Find where the given text appears and provide that cell's center as (X, Y) coordinate. 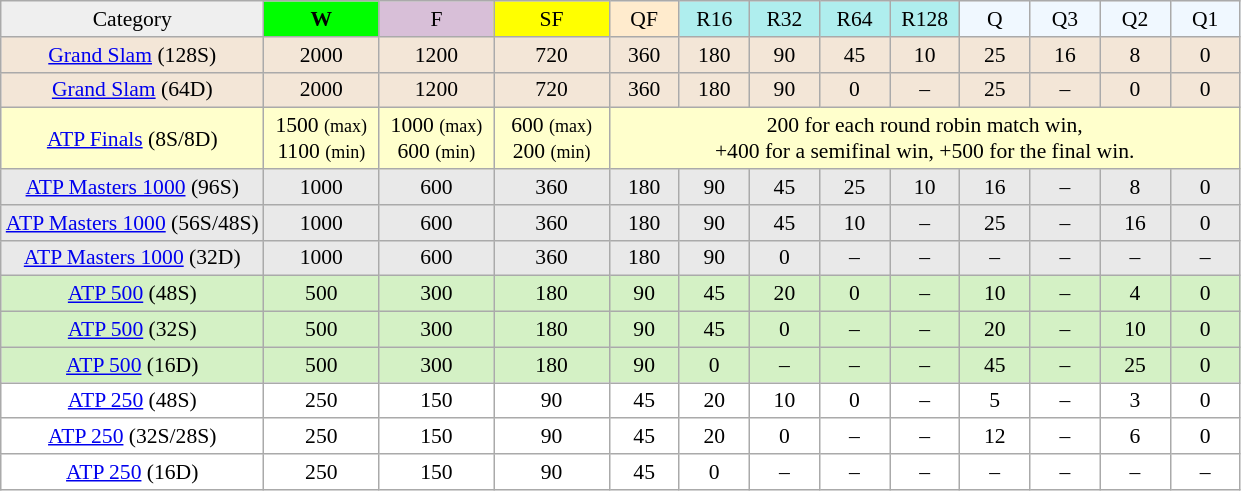
ATP 500 (16D) (132, 365)
ATP Finals (8S/8D) (132, 138)
W (322, 19)
ATP 250 (32S/28S) (132, 437)
Category (132, 19)
1500 (max) 1100 (min) (322, 138)
600 (max) 200 (min) (552, 138)
1000 (max) 600 (min) (436, 138)
4 (1135, 294)
ATP 250 (16D) (132, 472)
R32 (784, 19)
QF (644, 19)
ATP Masters 1000 (96S) (132, 187)
F (436, 19)
Q2 (1135, 19)
Grand Slam (64D) (132, 90)
SF (552, 19)
ATP Masters 1000 (32D) (132, 258)
R64 (854, 19)
ATP 500 (32S) (132, 330)
R128 (925, 19)
3 (1135, 401)
Q (995, 19)
R16 (714, 19)
ATP Masters 1000 (56S/48S) (132, 223)
12 (995, 437)
ATP 250 (48S) (132, 401)
Q1 (1205, 19)
ATP 500 (48S) (132, 294)
Grand Slam (128S) (132, 55)
200 for each round robin match win, +400 for a semifinal win, +500 for the final win. (924, 138)
Q3 (1065, 19)
5 (995, 401)
6 (1135, 437)
